Extract the (X, Y) coordinate from the center of the cell holding the provided text.  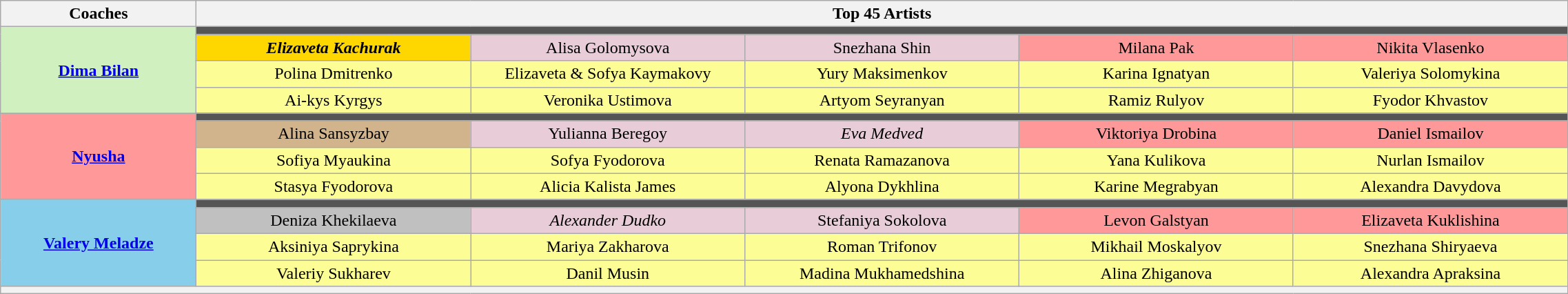
Levon Galstyan (1157, 220)
Ai-kys Kyrgys (334, 100)
Snezhana Shin (882, 48)
Ramiz Rulyov (1157, 100)
Fyodor Khvastov (1430, 100)
Aksiniya Saprykina (334, 246)
Alyona Dykhlina (882, 186)
Snezhana Shiryaeva (1430, 246)
Top 45 Artists (882, 14)
Elizaveta Kuklishina (1430, 220)
Stefaniya Sokolova (882, 220)
Milana Pak (1157, 48)
Nurlan Ismailov (1430, 160)
Karina Ignatyan (1157, 74)
Madina Mukhamedshina (882, 273)
Nyusha (99, 156)
Alexander Dudko (608, 220)
Renata Ramazanova (882, 160)
Valeriya Solomykina (1430, 74)
Veronika Ustimova (608, 100)
Yana Kulikova (1157, 160)
Karine Megrabyan (1157, 186)
Alina Zhiganova (1157, 273)
Sofya Fyodorova (608, 160)
Elizaveta & Sofya Kaymakovy (608, 74)
Elizaveta Kachurak (334, 48)
Coaches (99, 14)
Alexandra Davydova (1430, 186)
Yury Maksimenkov (882, 74)
Roman Trifonov (882, 246)
Mikhail Moskalyov (1157, 246)
Stasya Fyodorova (334, 186)
Alicia Kalista James (608, 186)
Artyom Seyranyan (882, 100)
Alexandra Apraksina (1430, 273)
Eva Medved (882, 134)
Sofiya Myaukina (334, 160)
Polina Dmitrenko (334, 74)
Alisa Golomysova (608, 48)
Valery Meladze (99, 243)
Yulianna Beregoy (608, 134)
Alina Sansyzbay (334, 134)
Daniel Ismailov (1430, 134)
Viktoriya Drobina (1157, 134)
Valeriy Sukharev (334, 273)
Deniza Khekilaeva (334, 220)
Mariya Zakharova (608, 246)
Dima Bilan (99, 70)
Danil Musin (608, 273)
Nikita Vlasenko (1430, 48)
